Identify which cell holds the provided text, then report its (x, y) central coordinate. 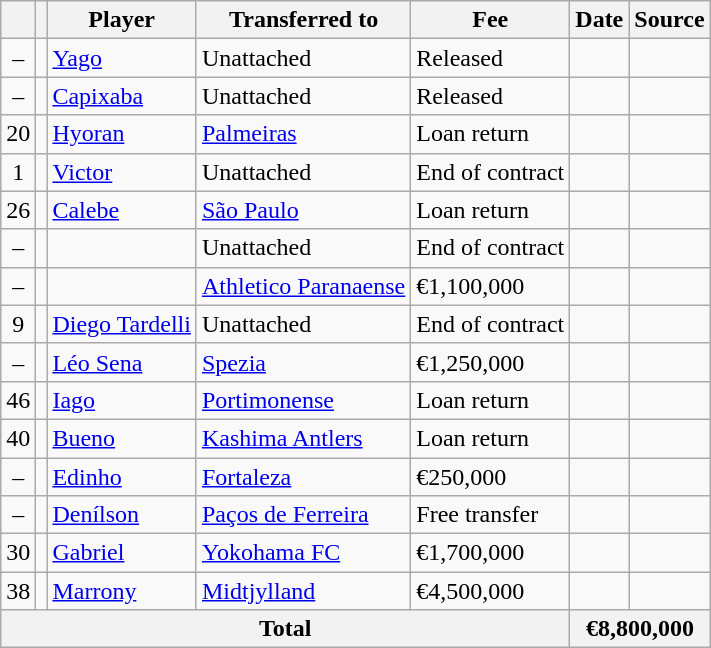
Palmeiras (303, 134)
Athletico Paranaense (303, 286)
Spezia (303, 362)
Bueno (122, 438)
Léo Sena (122, 362)
20 (18, 134)
Marrony (122, 591)
€250,000 (490, 477)
Source (670, 20)
Diego Tardelli (122, 324)
Total (286, 629)
46 (18, 400)
€1,100,000 (490, 286)
€8,800,000 (640, 629)
26 (18, 210)
Hyoran (122, 134)
Yago (122, 58)
Victor (122, 172)
€1,700,000 (490, 553)
Free transfer (490, 515)
Paços de Ferreira (303, 515)
Date (600, 20)
Fee (490, 20)
Capixaba (122, 96)
Portimonense (303, 400)
€1,250,000 (490, 362)
Fortaleza (303, 477)
Gabriel (122, 553)
Kashima Antlers (303, 438)
9 (18, 324)
Denílson (122, 515)
Iago (122, 400)
Yokohama FC (303, 553)
€4,500,000 (490, 591)
Transferred to (303, 20)
1 (18, 172)
30 (18, 553)
38 (18, 591)
Calebe (122, 210)
Midtjylland (303, 591)
40 (18, 438)
São Paulo (303, 210)
Edinho (122, 477)
Player (122, 20)
